Search for the cell housing the specified text and yield its [x, y] center coordinate. 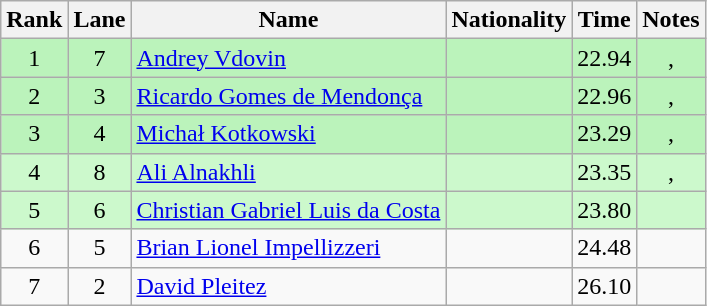
23.80 [604, 210]
22.94 [604, 58]
Ali Alnakhli [288, 172]
22.96 [604, 96]
24.48 [604, 248]
Notes [671, 20]
Nationality [509, 20]
Time [604, 20]
26.10 [604, 286]
Ricardo Gomes de Mendonça [288, 96]
Andrey Vdovin [288, 58]
Brian Lionel Impellizzeri [288, 248]
Name [288, 20]
23.35 [604, 172]
Christian Gabriel Luis da Costa [288, 210]
1 [34, 58]
8 [100, 172]
Michał Kotkowski [288, 134]
23.29 [604, 134]
David Pleitez [288, 286]
Rank [34, 20]
Lane [100, 20]
